Identify which cell holds the provided text, then report its (X, Y) central coordinate. 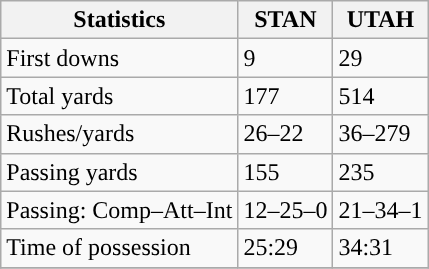
29 (380, 58)
STAN (286, 20)
Statistics (120, 20)
21–34–1 (380, 210)
Total yards (120, 96)
155 (286, 172)
26–22 (286, 134)
514 (380, 96)
34:31 (380, 248)
12–25–0 (286, 210)
Passing yards (120, 172)
177 (286, 96)
235 (380, 172)
9 (286, 58)
Rushes/yards (120, 134)
First downs (120, 58)
25:29 (286, 248)
36–279 (380, 134)
UTAH (380, 20)
Passing: Comp–Att–Int (120, 210)
Time of possession (120, 248)
